Output the (x, y) coordinate of the center of the cell containing the given text.  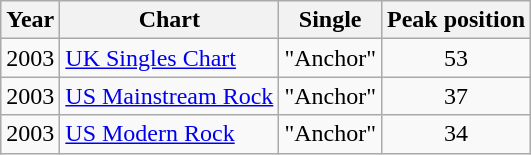
Peak position (456, 20)
34 (456, 134)
US Modern Rock (170, 134)
53 (456, 58)
Single (330, 20)
37 (456, 96)
Year (30, 20)
UK Singles Chart (170, 58)
Chart (170, 20)
US Mainstream Rock (170, 96)
